Output the (X, Y) coordinate of the center of the cell containing the given text.  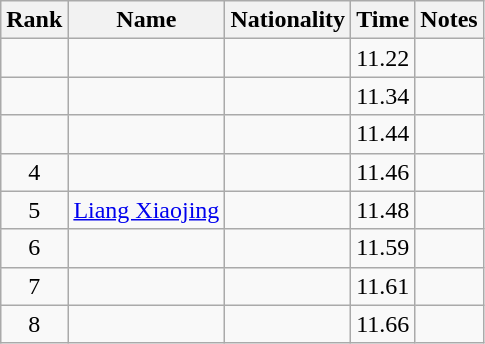
11.44 (383, 134)
11.61 (383, 286)
11.22 (383, 58)
6 (34, 248)
Name (146, 20)
8 (34, 324)
11.46 (383, 172)
Nationality (288, 20)
Notes (449, 20)
7 (34, 286)
Rank (34, 20)
5 (34, 210)
Time (383, 20)
Liang Xiaojing (146, 210)
11.34 (383, 96)
4 (34, 172)
11.59 (383, 248)
11.48 (383, 210)
11.66 (383, 324)
